Search for the cell housing the specified text and yield its [x, y] center coordinate. 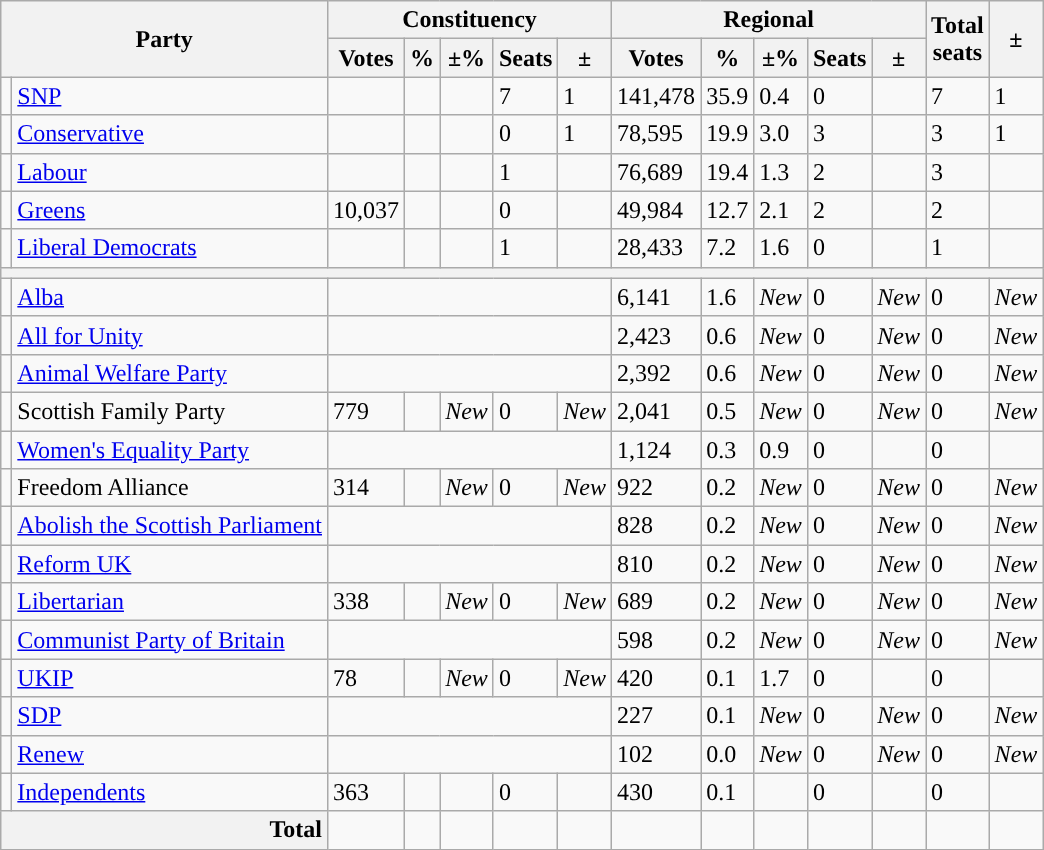
0.0 [728, 754]
76,689 [656, 172]
1.3 [781, 172]
3.0 [781, 134]
6,141 [656, 297]
19.9 [728, 134]
Animal Welfare Party [170, 373]
Greens [170, 210]
689 [656, 602]
Party [164, 39]
810 [656, 564]
49,984 [656, 210]
102 [656, 754]
2,423 [656, 335]
Alba [170, 297]
Totalseats [958, 39]
0.4 [781, 96]
All for Unity [170, 335]
Independents [170, 792]
UKIP [170, 678]
7.2 [728, 248]
227 [656, 716]
12.7 [728, 210]
Libertarian [170, 602]
19.4 [728, 172]
Conservative [170, 134]
430 [656, 792]
Women's Equality Party [170, 449]
SDP [170, 716]
0.3 [728, 449]
Constituency [470, 20]
Total [164, 830]
Reform UK [170, 564]
1,124 [656, 449]
78 [366, 678]
0.9 [781, 449]
0.5 [728, 411]
35.9 [728, 96]
598 [656, 640]
314 [366, 488]
363 [366, 792]
141,478 [656, 96]
2,392 [656, 373]
10,037 [366, 210]
2.1 [781, 210]
Freedom Alliance [170, 488]
1.7 [781, 678]
78,595 [656, 134]
Scottish Family Party [170, 411]
Communist Party of Britain [170, 640]
Regional [769, 20]
779 [366, 411]
Abolish the Scottish Parliament [170, 526]
2,041 [656, 411]
420 [656, 678]
922 [656, 488]
SNP [170, 96]
Liberal Democrats [170, 248]
338 [366, 602]
Renew [170, 754]
828 [656, 526]
Labour [170, 172]
28,433 [656, 248]
